Determine the (X, Y) coordinate at the center of the cell enclosing the given text.  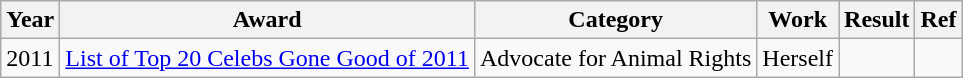
2011 (30, 58)
Ref (938, 20)
Advocate for Animal Rights (615, 58)
Award (268, 20)
List of Top 20 Celebs Gone Good of 2011 (268, 58)
Herself (798, 58)
Year (30, 20)
Work (798, 20)
Category (615, 20)
Result (877, 20)
